Pinpoint the cell where the given text exists, returning its (x, y) midpoint coordinate. 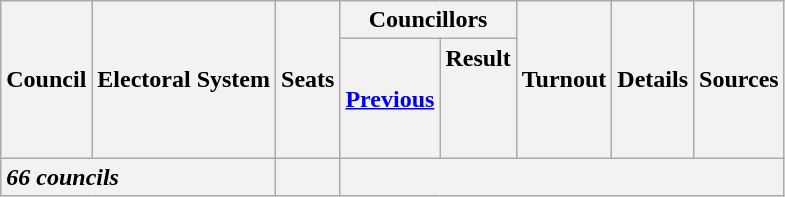
Details (653, 80)
Turnout (564, 80)
Electoral System (184, 80)
Seats (308, 80)
Result (478, 98)
66 councils (138, 177)
Councillors (428, 20)
Sources (740, 80)
Previous (390, 98)
Council (46, 80)
